Pinpoint the cell where the given text exists, returning its (x, y) midpoint coordinate. 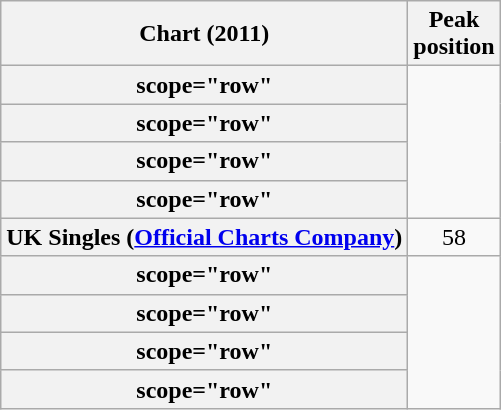
58 (454, 237)
UK Singles (Official Charts Company) (204, 237)
Chart (2011) (204, 34)
Peakposition (454, 34)
